Scan for the cell matching the given text and deliver its [x, y] coordinate at center. 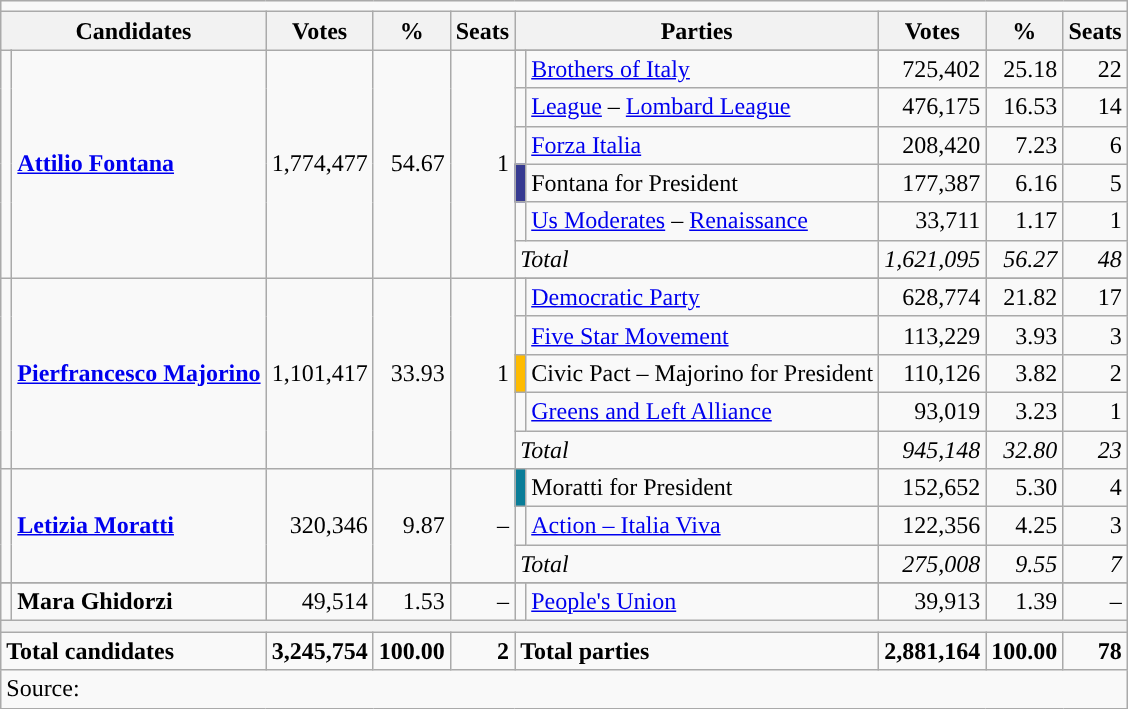
Us Moderates – Renaissance [702, 221]
9.87 [412, 526]
56.27 [1024, 259]
945,148 [932, 449]
54.67 [412, 164]
4 [1095, 488]
177,387 [932, 183]
39,913 [932, 602]
Brothers of Italy [702, 69]
Parties [697, 31]
People's Union [702, 602]
7 [1095, 564]
476,175 [932, 107]
25.18 [1024, 69]
78 [1095, 651]
1,101,417 [320, 373]
320,346 [320, 526]
113,229 [932, 335]
6.16 [1024, 183]
14 [1095, 107]
Five Star Movement [702, 335]
1,774,477 [320, 164]
725,402 [932, 69]
3.82 [1024, 373]
1.17 [1024, 221]
208,420 [932, 145]
6 [1095, 145]
Pierfrancesco Majorino [139, 373]
22 [1095, 69]
1.39 [1024, 602]
17 [1095, 297]
Mara Ghidorzi [139, 602]
Attilio Fontana [139, 164]
League – Lombard League [702, 107]
93,019 [932, 411]
2,881,164 [932, 651]
152,652 [932, 488]
1.53 [412, 602]
Civic Pact – Majorino for President [702, 373]
1,621,095 [932, 259]
Source: [564, 689]
5 [1095, 183]
Candidates [134, 31]
32.80 [1024, 449]
Total candidates [134, 651]
275,008 [932, 564]
21.82 [1024, 297]
33.93 [412, 373]
48 [1095, 259]
Total parties [697, 651]
3,245,754 [320, 651]
110,126 [932, 373]
628,774 [932, 297]
9.55 [1024, 564]
Democratic Party [702, 297]
3.23 [1024, 411]
49,514 [320, 602]
Greens and Left Alliance [702, 411]
Fontana for President [702, 183]
5.30 [1024, 488]
Moratti for President [702, 488]
7.23 [1024, 145]
122,356 [932, 526]
Letizia Moratti [139, 526]
33,711 [932, 221]
16.53 [1024, 107]
4.25 [1024, 526]
23 [1095, 449]
Forza Italia [702, 145]
Action – Italia Viva [702, 526]
3.93 [1024, 335]
